Output the [X, Y] coordinate of the center of the cell containing the given text.  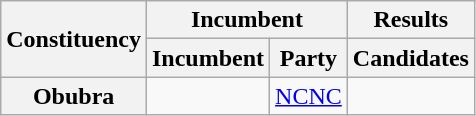
Results [410, 20]
NCNC [309, 96]
Party [309, 58]
Obubra [74, 96]
Constituency [74, 39]
Candidates [410, 58]
